Return the [x, y] coordinate for the center point of the cell that contains the specified text.  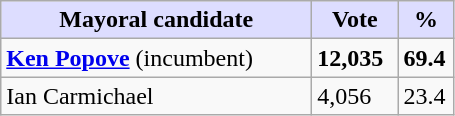
4,056 [355, 96]
Mayoral candidate [156, 20]
% [426, 20]
Ken Popove (incumbent) [156, 58]
Vote [355, 20]
69.4 [426, 58]
12,035 [355, 58]
23.4 [426, 96]
Ian Carmichael [156, 96]
